Return the [X, Y] coordinate for the center point of the cell that contains the specified text.  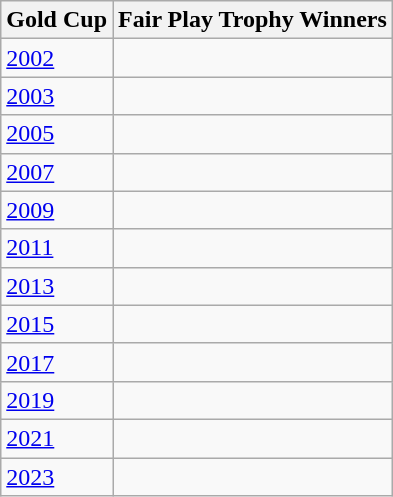
2023 [57, 477]
2011 [57, 248]
2009 [57, 210]
2015 [57, 324]
2003 [57, 96]
2013 [57, 286]
2005 [57, 134]
2002 [57, 58]
2007 [57, 172]
Gold Cup [57, 20]
2019 [57, 400]
Fair Play Trophy Winners [253, 20]
2017 [57, 362]
2021 [57, 438]
